Find where the given text appears and provide that cell's center as (X, Y) coordinate. 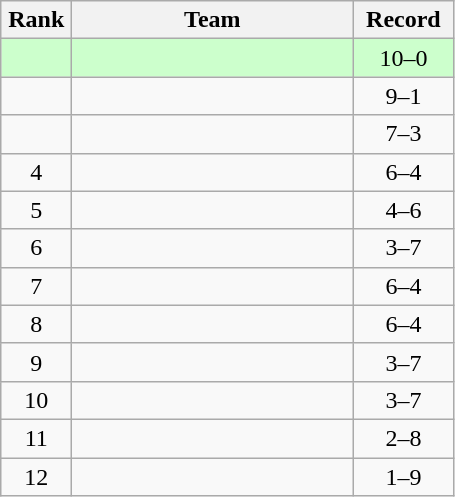
10 (36, 400)
1–9 (404, 477)
6 (36, 248)
12 (36, 477)
8 (36, 324)
7 (36, 286)
7–3 (404, 134)
2–8 (404, 438)
10–0 (404, 58)
5 (36, 210)
Record (404, 20)
9 (36, 362)
11 (36, 438)
4–6 (404, 210)
9–1 (404, 96)
4 (36, 172)
Team (212, 20)
Rank (36, 20)
